Pinpoint the cell where the given text exists, returning its [x, y] midpoint coordinate. 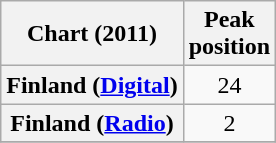
Peakposition [229, 34]
Chart (2011) [92, 34]
Finland (Radio) [92, 123]
2 [229, 123]
24 [229, 85]
Finland (Digital) [92, 85]
